Locate the cell with the specified text and output its [x, y] center coordinate. 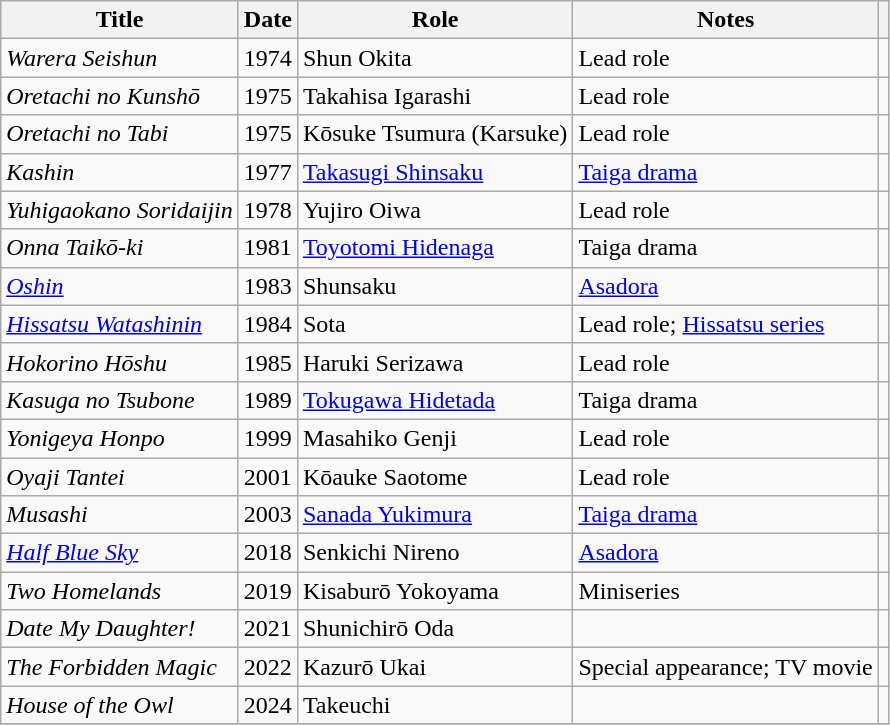
Miniseries [726, 591]
Hokorino Hōshu [120, 362]
Sanada Yukimura [435, 515]
2019 [268, 591]
Masahiko Genji [435, 438]
The Forbidden Magic [120, 667]
Senkichi Nireno [435, 553]
1978 [268, 210]
1983 [268, 286]
Kazurō Ukai [435, 667]
Oretachi no Kunshō [120, 96]
2024 [268, 705]
Kōsuke Tsumura (Karsuke) [435, 134]
Kasuga no Tsubone [120, 400]
Toyotomi Hidenaga [435, 248]
2022 [268, 667]
Shunichirō Oda [435, 629]
Takahisa Igarashi [435, 96]
Takasugi Shinsaku [435, 172]
Hissatsu Watashinin [120, 324]
2001 [268, 477]
2021 [268, 629]
1989 [268, 400]
Date My Daughter! [120, 629]
1999 [268, 438]
Role [435, 20]
Oshin [120, 286]
Yuhigaokano Soridaijin [120, 210]
Lead role; Hissatsu series [726, 324]
Date [268, 20]
1985 [268, 362]
Musashi [120, 515]
Half Blue Sky [120, 553]
House of the Owl [120, 705]
Kisaburō Yokoyama [435, 591]
Two Homelands [120, 591]
2018 [268, 553]
Takeuchi [435, 705]
Yonigeya Honpo [120, 438]
Oyaji Tantei [120, 477]
Special appearance; TV movie [726, 667]
Yujiro Oiwa [435, 210]
Notes [726, 20]
1974 [268, 58]
Shun Okita [435, 58]
1977 [268, 172]
2003 [268, 515]
Title [120, 20]
1981 [268, 248]
Warera Seishun [120, 58]
Sota [435, 324]
Oretachi no Tabi [120, 134]
Tokugawa Hidetada [435, 400]
Shunsaku [435, 286]
Onna Taikō-ki [120, 248]
Haruki Serizawa [435, 362]
Kashin [120, 172]
Kōauke Saotome [435, 477]
1984 [268, 324]
